For the text-containing cell, return its midpoint in [x, y] coordinate format. 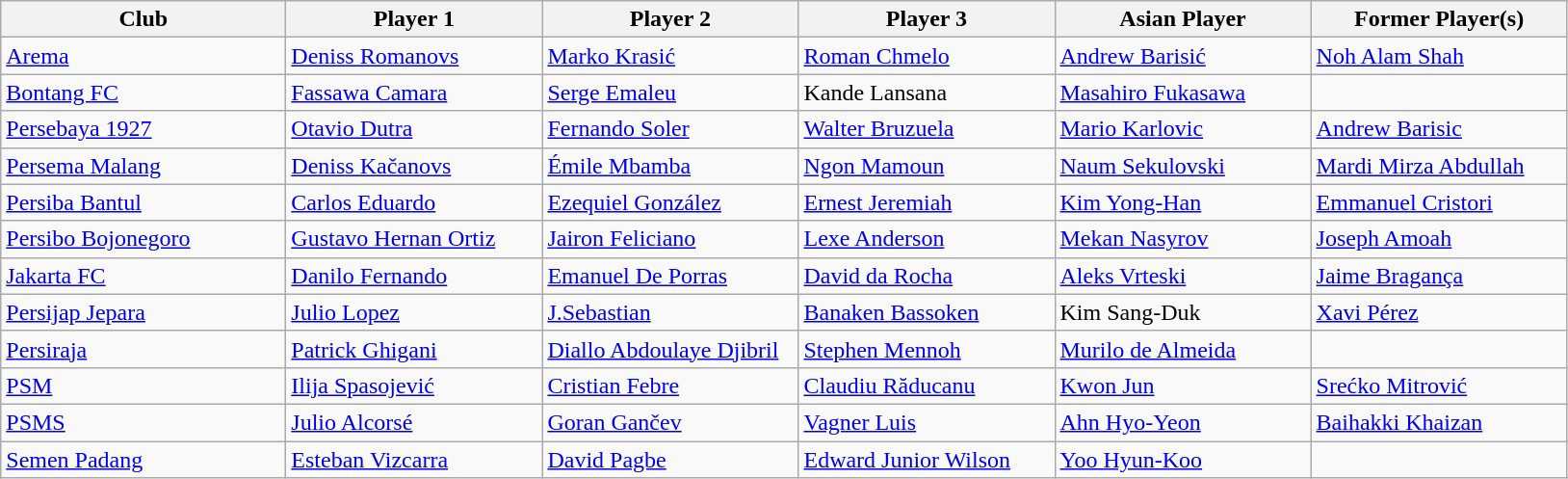
Jairon Feliciano [670, 239]
Roman Chmelo [927, 56]
Arema [144, 56]
Walter Bruzuela [927, 129]
Deniss Romanovs [414, 56]
Semen Padang [144, 460]
Naum Sekulovski [1183, 166]
Banaken Bassoken [927, 312]
Baihakki Khaizan [1439, 422]
Julio Alcorsé [414, 422]
Otavio Dutra [414, 129]
Ernest Jeremiah [927, 202]
PSM [144, 386]
Jakarta FC [144, 276]
Deniss Kačanovs [414, 166]
Ezequiel González [670, 202]
Ngon Mamoun [927, 166]
Player 1 [414, 19]
Jaime Bragança [1439, 276]
Mario Karlovic [1183, 129]
Serge Emaleu [670, 93]
Srećko Mitrović [1439, 386]
Persiba Bantul [144, 202]
Claudiu Răducanu [927, 386]
Esteban Vizcarra [414, 460]
Persema Malang [144, 166]
Persijap Jepara [144, 312]
Aleks Vrteski [1183, 276]
Masahiro Fukasawa [1183, 93]
Kwon Jun [1183, 386]
Persebaya 1927 [144, 129]
Fassawa Camara [414, 93]
Yoo Hyun-Koo [1183, 460]
Julio Lopez [414, 312]
Joseph Amoah [1439, 239]
Émile Mbamba [670, 166]
Kim Yong-Han [1183, 202]
Ahn Hyo-Yeon [1183, 422]
Andrew Barisić [1183, 56]
Emmanuel Cristori [1439, 202]
Carlos Eduardo [414, 202]
Player 2 [670, 19]
Club [144, 19]
Andrew Barisic [1439, 129]
Vagner Luis [927, 422]
Stephen Mennoh [927, 349]
Lexe Anderson [927, 239]
PSMS [144, 422]
Asian Player [1183, 19]
Kande Lansana [927, 93]
J.Sebastian [670, 312]
Diallo Abdoulaye Djibril [670, 349]
David Pagbe [670, 460]
Bontang FC [144, 93]
Persiraja [144, 349]
Murilo de Almeida [1183, 349]
Gustavo Hernan Ortiz [414, 239]
Noh Alam Shah [1439, 56]
Mardi Mirza Abdullah [1439, 166]
Fernando Soler [670, 129]
Kim Sang-Duk [1183, 312]
Xavi Pérez [1439, 312]
Mekan Nasyrov [1183, 239]
Player 3 [927, 19]
Marko Krasić [670, 56]
Danilo Fernando [414, 276]
Former Player(s) [1439, 19]
Emanuel De Porras [670, 276]
Persibo Bojonegoro [144, 239]
Edward Junior Wilson [927, 460]
Cristian Febre [670, 386]
David da Rocha [927, 276]
Goran Gančev [670, 422]
Patrick Ghigani [414, 349]
Ilija Spasojević [414, 386]
